Provide the (X, Y) coordinate of the cell's center where the given text is located.  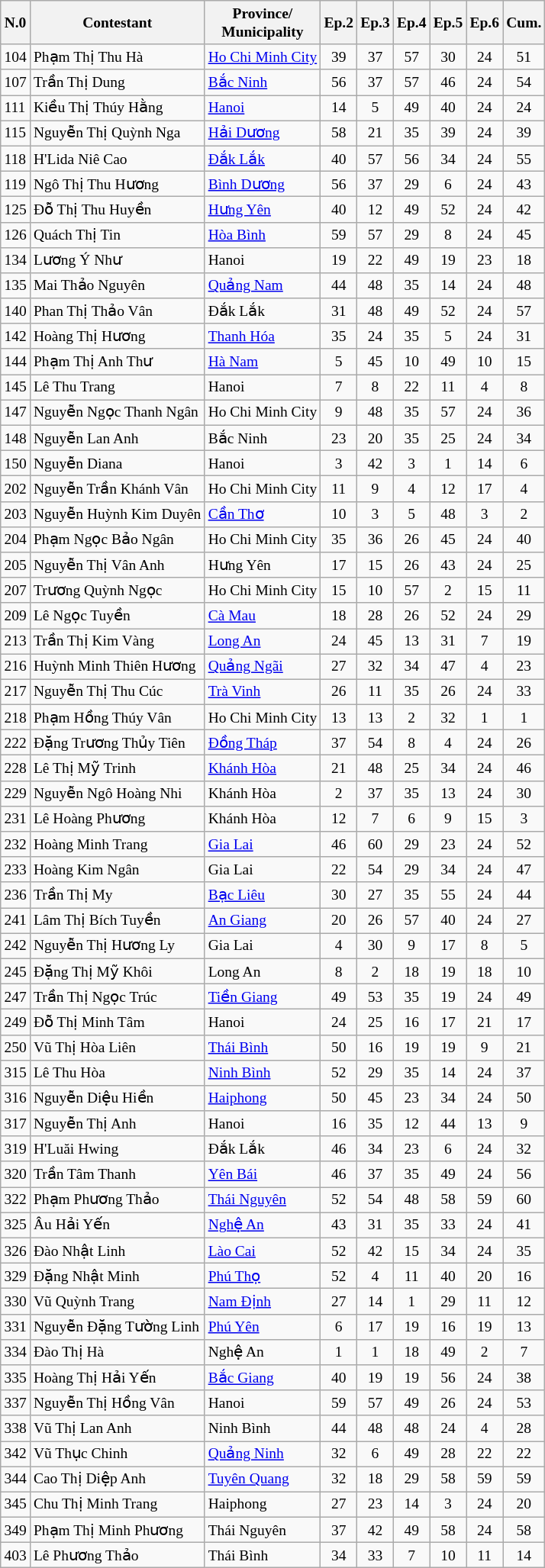
236 (15, 894)
Hoàng Kim Ngân (118, 870)
Nguyễn Đặng Tường Linh (118, 1326)
125 (15, 209)
Phạm Thị Minh Phương (118, 1529)
Vũ Thị Lan Anh (118, 1428)
Nguyễn Trần Khánh Vân (118, 488)
241 (15, 920)
334 (15, 1352)
342 (15, 1453)
228 (15, 768)
322 (15, 1199)
Trương Quỳnh Ngọc (118, 591)
204 (15, 539)
Nguyễn Diana (118, 464)
326 (15, 1250)
403 (15, 1555)
345 (15, 1505)
242 (15, 946)
Tiền Giang (263, 997)
203 (15, 514)
Vũ Thị Hòa Liên (118, 1047)
Phú Thọ (263, 1276)
222 (15, 743)
Hà Nam (263, 362)
249 (15, 1022)
Bắc Giang (263, 1378)
Vũ Quỳnh Trang (118, 1302)
Lê Hoàng Phương (118, 818)
207 (15, 591)
Hòa Bình (263, 235)
Cao Thị Diệp Anh (118, 1479)
Kiều Thị Thúy Hằng (118, 108)
Lâm Thị Bích Tuyền (118, 920)
Cum. (524, 23)
202 (15, 488)
Tuyên Quang (263, 1479)
Nguyễn Thị Quỳnh Nga (118, 133)
145 (15, 388)
209 (15, 615)
247 (15, 997)
142 (15, 336)
Âu Hải Yến (118, 1225)
Nam Định (263, 1302)
An Giang (263, 920)
231 (15, 818)
111 (15, 108)
Lào Cai (263, 1250)
Province/Municipality (263, 23)
107 (15, 82)
Nguyễn Thị Hồng Vân (118, 1402)
104 (15, 56)
315 (15, 1073)
Phạm Hồng Thúy Vân (118, 717)
Lê Phương Thảo (118, 1555)
Đồng Tháp (263, 743)
Lê Thu Hòa (118, 1073)
319 (15, 1149)
Mai Thảo Nguyên (118, 285)
349 (15, 1529)
Cà Mau (263, 615)
Nguyễn Thị Thu Cúc (118, 691)
Nguyễn Ngọc Thanh Ngân (118, 412)
140 (15, 311)
Lê Ngọc Tuyền (118, 615)
Lê Thị Mỹ Trinh (118, 768)
H'Lida Niê Cao (118, 159)
Lương Ý Như (118, 259)
Ep.6 (485, 23)
Ep.3 (376, 23)
Hoàng Minh Trang (118, 844)
Nguyễn Thị Anh (118, 1123)
147 (15, 412)
335 (15, 1378)
Nguyễn Huỳnh Kim Duyên (118, 514)
51 (524, 56)
Đỗ Thị Minh Tâm (118, 1022)
Trần Thị Kim Vàng (118, 641)
Chu Thị Minh Trang (118, 1505)
Vũ Thục Chinh (118, 1453)
Đặng Thị Mỹ Khôi (118, 971)
245 (15, 971)
Hoàng Thị Hải Yến (118, 1378)
N.0 (15, 23)
118 (15, 159)
Quách Thị Tin (118, 235)
Nguyễn Ngô Hoàng Nhi (118, 794)
Đỗ Thị Thu Huyền (118, 209)
Phan Thị Thảo Vân (118, 311)
Đào Nhật Linh (118, 1250)
330 (15, 1302)
216 (15, 667)
Hoàng Thị Hương (118, 336)
Trần Thị Ngọc Trúc (118, 997)
Thanh Hóa (263, 336)
Lê Thu Trang (118, 388)
217 (15, 691)
317 (15, 1123)
126 (15, 235)
Phạm Phương Thảo (118, 1199)
205 (15, 565)
38 (524, 1378)
41 (524, 1225)
Phạm Thị Anh Thư (118, 362)
119 (15, 183)
H'Luăi Hwing (118, 1149)
Trần Thị Dung (118, 82)
Nguyễn Thị Hương Ly (118, 946)
229 (15, 794)
Quảng Ninh (263, 1453)
Nguyễn Lan Anh (118, 438)
Trà Vinh (263, 691)
144 (15, 362)
115 (15, 133)
Phú Yên (263, 1326)
Trần Tâm Thanh (118, 1174)
Đặng Nhật Minh (118, 1276)
150 (15, 464)
Ep.5 (448, 23)
135 (15, 285)
Quảng Ngãi (263, 667)
Bạc Liêu (263, 894)
Phạm Thị Thu Hà (118, 56)
331 (15, 1326)
329 (15, 1276)
Contestant (118, 23)
Đào Thị Hà (118, 1352)
Cần Thơ (263, 514)
213 (15, 641)
Bình Dương (263, 183)
Nguyễn Diệu Hiền (118, 1099)
325 (15, 1225)
338 (15, 1428)
148 (15, 438)
Đặng Trương Thủy Tiên (118, 743)
Trần Thị My (118, 894)
218 (15, 717)
Huỳnh Minh Thiên Hương (118, 667)
320 (15, 1174)
Nguyễn Thị Vân Anh (118, 565)
Phạm Ngọc Bảo Ngân (118, 539)
232 (15, 844)
250 (15, 1047)
344 (15, 1479)
Ep.2 (339, 23)
134 (15, 259)
337 (15, 1402)
Quảng Nam (263, 285)
233 (15, 870)
316 (15, 1099)
Hải Dương (263, 133)
Ep.4 (411, 23)
Ngô Thị Thu Hương (118, 183)
Yên Bái (263, 1174)
